Capture the cell that displays the provided text and extract its [X, Y] central coordinate. 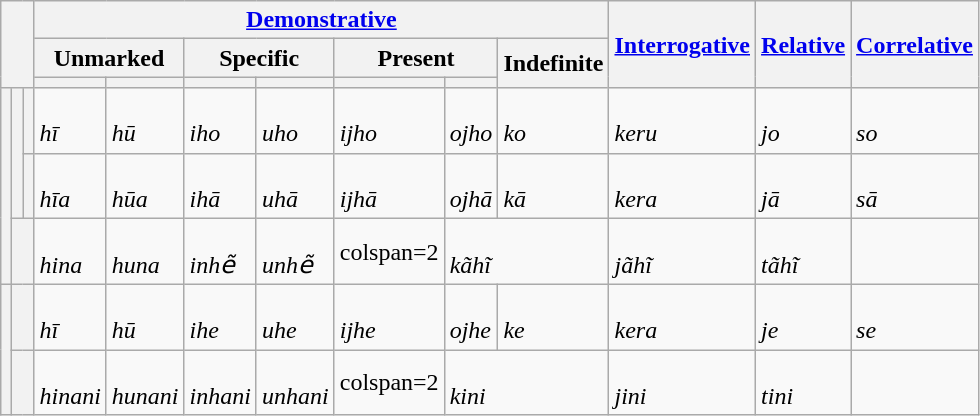
Indefinite [554, 64]
Specific [259, 58]
ijhe [389, 318]
uho [295, 120]
ijhā [389, 186]
ko [554, 120]
Unmarked [109, 58]
kā [554, 186]
jãhĩ [682, 252]
Relative [804, 44]
jini [682, 382]
ojho [471, 120]
ihe [220, 318]
tini [804, 382]
hūa [145, 186]
jā [804, 186]
so [915, 120]
inhani [220, 382]
uhā [295, 186]
ihā [220, 186]
hinani [70, 382]
uhe [295, 318]
ijho [389, 120]
unhani [295, 382]
Demonstrative [322, 20]
hīa [70, 186]
Present [416, 58]
kini [526, 382]
iho [220, 120]
hunani [145, 382]
se [915, 318]
tãhĩ [804, 252]
kãhĩ [526, 252]
keru [682, 120]
ojhā [471, 186]
ojhe [471, 318]
ke [554, 318]
sā [915, 186]
Interrogative [682, 44]
huna [145, 252]
inhẽ [220, 252]
jo [804, 120]
Correlative [915, 44]
je [804, 318]
unhẽ [295, 252]
hina [70, 252]
